Provide the (x, y) coordinate of the cell's center where the given text is located.  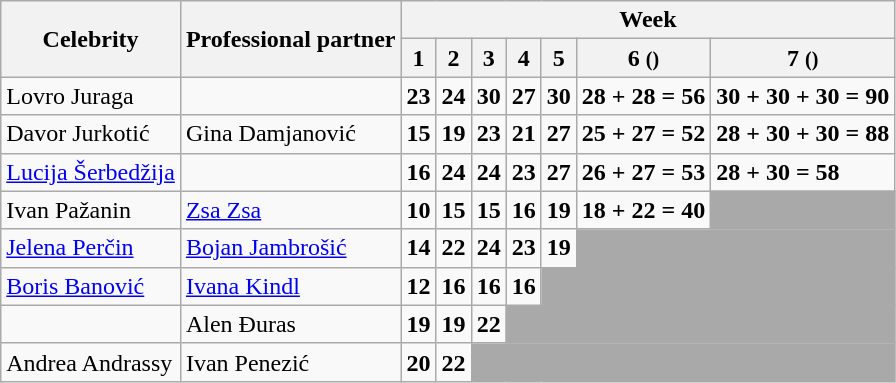
30 + 30 + 30 = 90 (803, 96)
Bojan Jambrošić (290, 248)
10 (418, 210)
6 () (643, 58)
Andrea Andrassy (91, 362)
Ivan Penezić (290, 362)
Lucija Šerbedžija (91, 172)
Ivana Kindl (290, 286)
Lovro Juraga (91, 96)
Celebrity (91, 39)
4 (524, 58)
28 + 28 = 56 (643, 96)
Davor Jurkotić (91, 134)
Gina Damjanović (290, 134)
Week (648, 20)
28 + 30 + 30 = 88 (803, 134)
Zsa Zsa (290, 210)
Ivan Pažanin (91, 210)
5 (558, 58)
Professional partner (290, 39)
18 + 22 = 40 (643, 210)
3 (488, 58)
12 (418, 286)
26 + 27 = 53 (643, 172)
2 (454, 58)
21 (524, 134)
Jelena Perčin (91, 248)
Alen Đuras (290, 324)
14 (418, 248)
20 (418, 362)
7 () (803, 58)
1 (418, 58)
25 + 27 = 52 (643, 134)
28 + 30 = 58 (803, 172)
Boris Banović (91, 286)
